Return (x, y) of the center of cell containing provided text 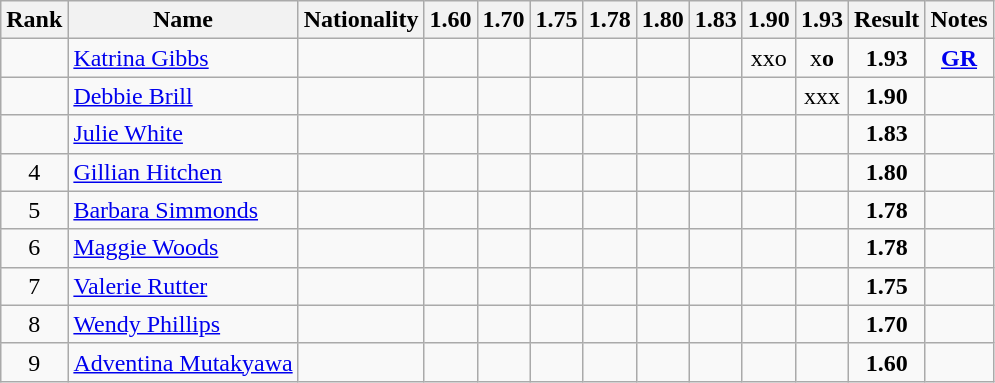
8 (34, 324)
6 (34, 248)
5 (34, 210)
Adventina Mutakyawa (183, 362)
Valerie Rutter (183, 286)
9 (34, 362)
Notes (959, 20)
Julie White (183, 134)
Wendy Phillips (183, 324)
Debbie Brill (183, 96)
Barbara Simmonds (183, 210)
Katrina Gibbs (183, 58)
xo (822, 58)
Gillian Hitchen (183, 172)
Rank (34, 20)
xxx (822, 96)
GR (959, 58)
xxo (768, 58)
7 (34, 286)
Name (183, 20)
Nationality (361, 20)
Result (886, 20)
Maggie Woods (183, 248)
4 (34, 172)
